Determine the [x, y] coordinate at the center of the cell enclosing the given text.  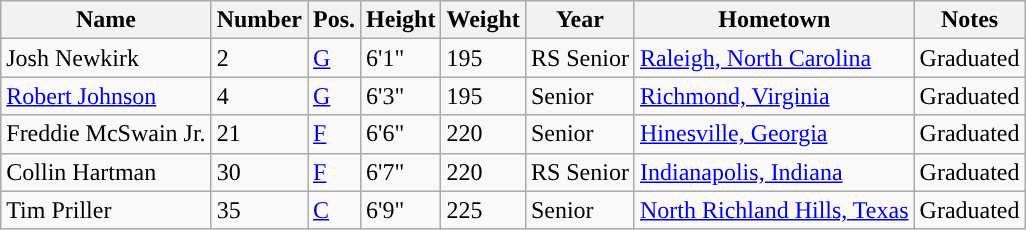
Indianapolis, Indiana [774, 172]
Collin Hartman [106, 172]
6'1" [401, 58]
C [334, 210]
Number [259, 20]
Height [401, 20]
Hinesville, Georgia [774, 134]
Weight [483, 20]
Freddie McSwain Jr. [106, 134]
Josh Newkirk [106, 58]
Pos. [334, 20]
6'9" [401, 210]
Tim Priller [106, 210]
2 [259, 58]
35 [259, 210]
Robert Johnson [106, 96]
225 [483, 210]
North Richland Hills, Texas [774, 210]
Raleigh, North Carolina [774, 58]
Hometown [774, 20]
30 [259, 172]
21 [259, 134]
Year [580, 20]
4 [259, 96]
Richmond, Virginia [774, 96]
Notes [970, 20]
6'3" [401, 96]
6'7" [401, 172]
6'6" [401, 134]
Name [106, 20]
